Search for the cell housing the specified text and yield its (X, Y) center coordinate. 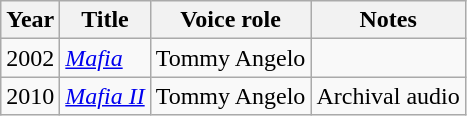
Voice role (230, 20)
Mafia (105, 58)
Archival audio (388, 96)
Title (105, 20)
2010 (30, 96)
2002 (30, 58)
Mafia II (105, 96)
Notes (388, 20)
Year (30, 20)
